Pinpoint the cell where the given text exists, returning its (x, y) midpoint coordinate. 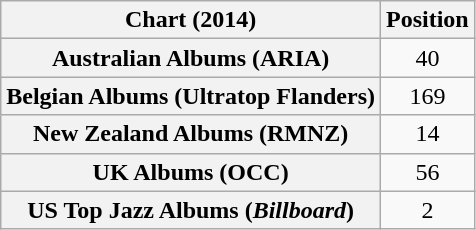
US Top Jazz Albums (Billboard) (191, 210)
40 (428, 58)
Belgian Albums (Ultratop Flanders) (191, 96)
Position (428, 20)
169 (428, 96)
56 (428, 172)
14 (428, 134)
Australian Albums (ARIA) (191, 58)
New Zealand Albums (RMNZ) (191, 134)
2 (428, 210)
Chart (2014) (191, 20)
UK Albums (OCC) (191, 172)
